Identify which cell holds the provided text, then report its [X, Y] central coordinate. 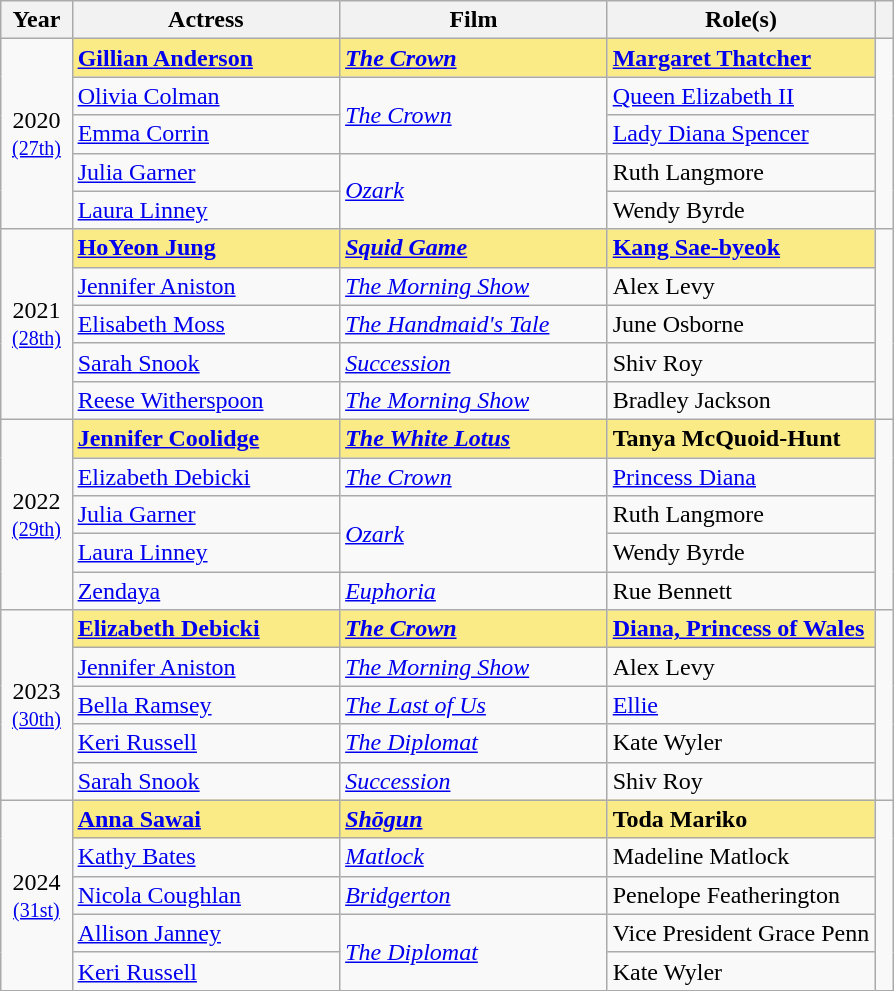
Squid Game [474, 248]
HoYeon Jung [206, 248]
Emma Corrin [206, 134]
Kathy Bates [206, 857]
Margaret Thatcher [741, 58]
Role(s) [741, 20]
2022(29th) [36, 514]
2020(27th) [36, 134]
Film [474, 20]
Reese Witherspoon [206, 400]
2023(30th) [36, 705]
Madeline Matlock [741, 857]
Allison Janney [206, 933]
Kang Sae-byeok [741, 248]
Princess Diana [741, 477]
Bella Ramsey [206, 705]
Olivia Colman [206, 96]
Bradley Jackson [741, 400]
Elisabeth Moss [206, 324]
Shōgun [474, 819]
2021(28th) [36, 324]
2024(31st) [36, 895]
The White Lotus [474, 438]
The Last of Us [474, 705]
Actress [206, 20]
June Osborne [741, 324]
Euphoria [474, 591]
Toda Mariko [741, 819]
Tanya McQuoid-Hunt [741, 438]
Vice President Grace Penn [741, 933]
Bridgerton [474, 895]
Zendaya [206, 591]
The Handmaid's Tale [474, 324]
Rue Bennett [741, 591]
Queen Elizabeth II [741, 96]
Year [36, 20]
Jennifer Coolidge [206, 438]
Matlock [474, 857]
Diana, Princess of Wales [741, 629]
Anna Sawai [206, 819]
Ellie [741, 705]
Penelope Featherington [741, 895]
Nicola Coughlan [206, 895]
Gillian Anderson [206, 58]
Lady Diana Spencer [741, 134]
